Identify which cell holds the provided text, then report its [X, Y] central coordinate. 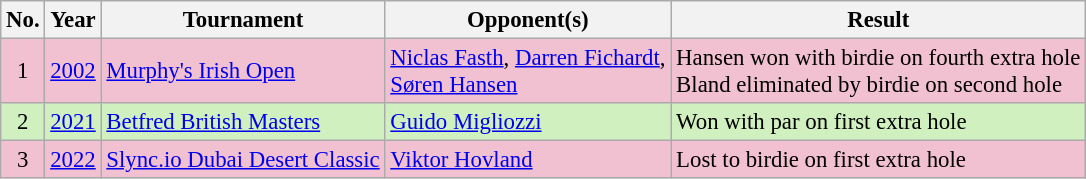
2022 [73, 160]
1 [23, 72]
Result [878, 20]
Niclas Fasth, Darren Fichardt, Søren Hansen [528, 72]
Opponent(s) [528, 20]
Lost to birdie on first extra hole [878, 160]
Guido Migliozzi [528, 122]
Viktor Hovland [528, 160]
2002 [73, 72]
No. [23, 20]
Tournament [243, 20]
Hansen won with birdie on fourth extra holeBland eliminated by birdie on second hole [878, 72]
Betfred British Masters [243, 122]
Murphy's Irish Open [243, 72]
Year [73, 20]
Won with par on first extra hole [878, 122]
2021 [73, 122]
Slync.io Dubai Desert Classic [243, 160]
2 [23, 122]
3 [23, 160]
